From the cell containing the given text, extract its center point as (X, Y) coordinate. 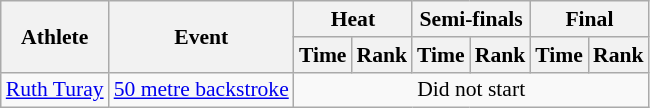
Athlete (55, 36)
Event (202, 36)
Did not start (472, 90)
Final (589, 19)
Heat (353, 19)
Ruth Turay (55, 90)
50 metre backstroke (202, 90)
Semi-finals (471, 19)
